Return the (X, Y) coordinate for the center point of the cell that contains the specified text.  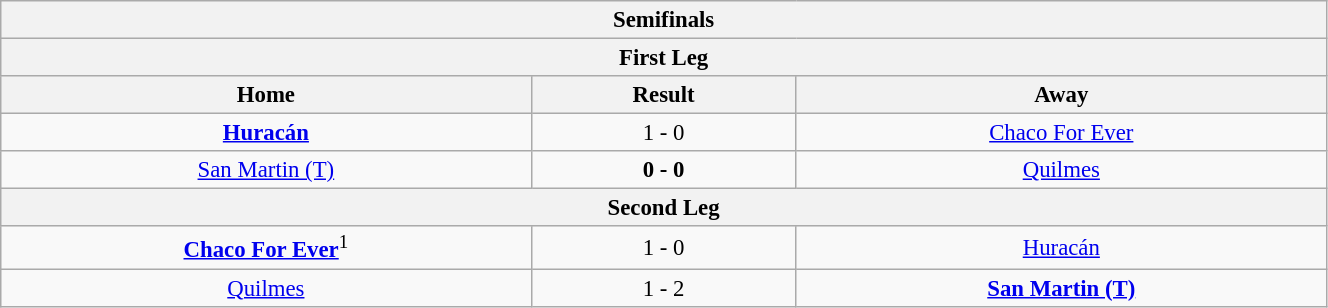
Chaco For Ever (1061, 133)
0 - 0 (664, 170)
Home (266, 95)
Semifinals (664, 20)
Chaco For Ever1 (266, 247)
First Leg (664, 58)
Result (664, 95)
Away (1061, 95)
1 - 2 (664, 288)
Second Leg (664, 208)
